Scan for the cell matching the given text and deliver its [X, Y] coordinate at center. 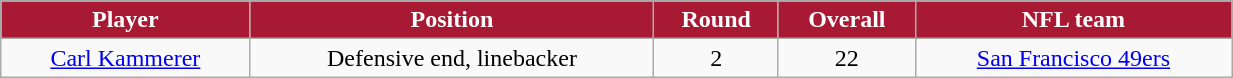
Round [716, 20]
Player [126, 20]
Position [452, 20]
San Francisco 49ers [1073, 58]
2 [716, 58]
Carl Kammerer [126, 58]
Defensive end, linebacker [452, 58]
22 [846, 58]
NFL team [1073, 20]
Overall [846, 20]
